From the cell containing the given text, extract its center point as (x, y) coordinate. 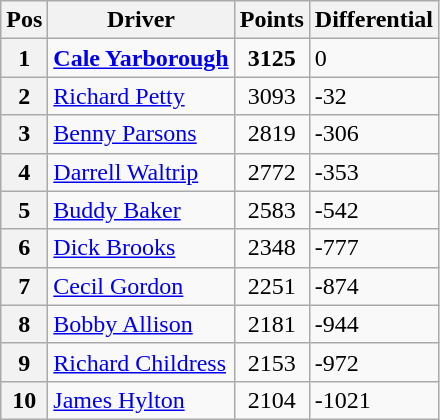
4 (24, 172)
Driver (141, 20)
Dick Brooks (141, 248)
Richard Petty (141, 96)
Bobby Allison (141, 324)
2104 (272, 400)
Pos (24, 20)
2348 (272, 248)
2772 (272, 172)
7 (24, 286)
-32 (374, 96)
1 (24, 58)
James Hylton (141, 400)
Richard Childress (141, 362)
0 (374, 58)
2 (24, 96)
Differential (374, 20)
2153 (272, 362)
-542 (374, 210)
3 (24, 134)
8 (24, 324)
2251 (272, 286)
3093 (272, 96)
Cecil Gordon (141, 286)
-777 (374, 248)
-972 (374, 362)
2583 (272, 210)
-874 (374, 286)
9 (24, 362)
-353 (374, 172)
6 (24, 248)
2181 (272, 324)
Buddy Baker (141, 210)
Points (272, 20)
10 (24, 400)
-1021 (374, 400)
Darrell Waltrip (141, 172)
5 (24, 210)
-944 (374, 324)
Benny Parsons (141, 134)
3125 (272, 58)
2819 (272, 134)
-306 (374, 134)
Cale Yarborough (141, 58)
